Capture the cell that displays the provided text and extract its (x, y) central coordinate. 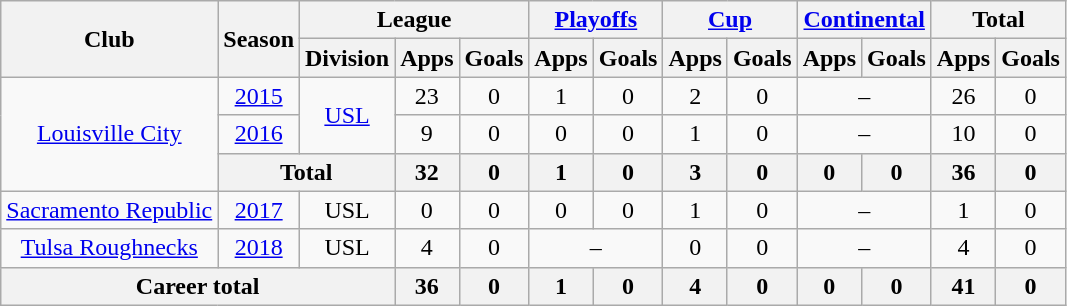
10 (963, 134)
32 (427, 172)
Continental (864, 20)
Cup (730, 20)
26 (963, 96)
Louisville City (110, 134)
3 (695, 172)
Career total (198, 286)
Playoffs (596, 20)
23 (427, 96)
Club (110, 39)
2018 (259, 248)
Tulsa Roughnecks (110, 248)
2017 (259, 210)
Division (348, 58)
2016 (259, 134)
41 (963, 286)
Sacramento Republic (110, 210)
League (414, 20)
9 (427, 134)
2015 (259, 96)
2 (695, 96)
Season (259, 39)
